Identify which cell holds the provided text, then report its [x, y] central coordinate. 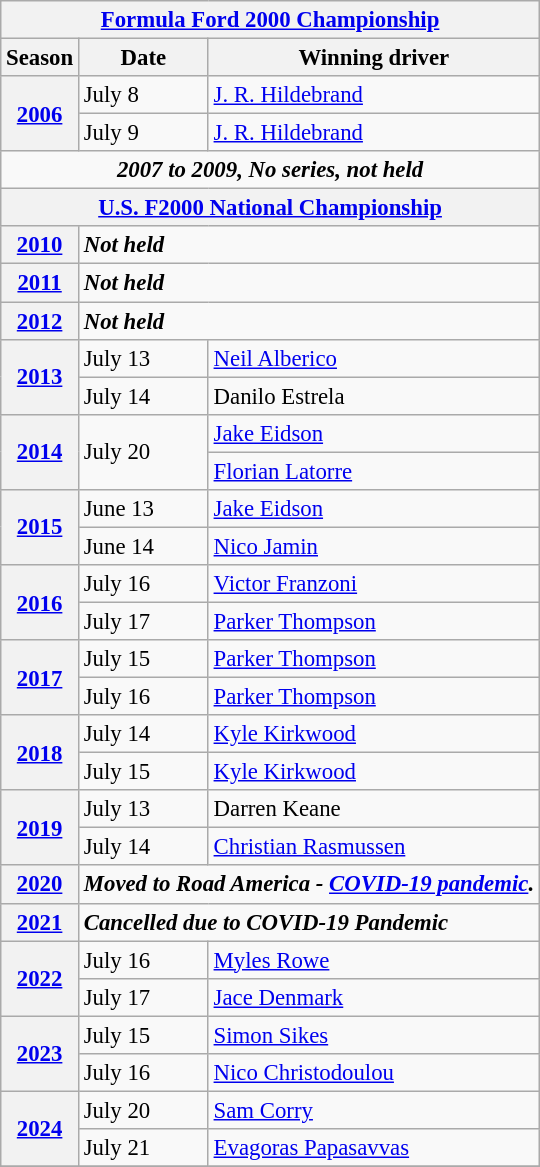
2019 [40, 828]
2021 [40, 922]
Neil Alberico [374, 358]
Season [40, 58]
Sam Corry [374, 1110]
U.S. F2000 National Championship [270, 208]
2007 to 2009, No series, not held [270, 170]
June 14 [143, 546]
2022 [40, 978]
Date [143, 58]
2023 [40, 1054]
June 13 [143, 509]
Formula Ford 2000 Championship [270, 20]
Christian Rasmussen [374, 847]
2024 [40, 1128]
2011 [40, 283]
2013 [40, 376]
Nico Jamin [374, 546]
2020 [40, 885]
Simon Sikes [374, 1035]
July 9 [143, 133]
Cancelled due to COVID-19 Pandemic [308, 922]
2017 [40, 678]
Winning driver [374, 58]
2018 [40, 752]
Nico Christodoulou [374, 1073]
Moved to Road America - COVID-19 pandemic. [308, 885]
Danilo Estrela [374, 396]
2015 [40, 528]
Myles Rowe [374, 960]
2010 [40, 245]
July 8 [143, 95]
Darren Keane [374, 809]
Victor Franzoni [374, 584]
Evagoras Papasavvas [374, 1148]
2006 [40, 114]
2014 [40, 452]
2016 [40, 602]
July 21 [143, 1148]
Florian Latorre [374, 471]
Jace Denmark [374, 997]
2012 [40, 321]
